Return the [x, y] coordinate for the center point of the cell that contains the specified text.  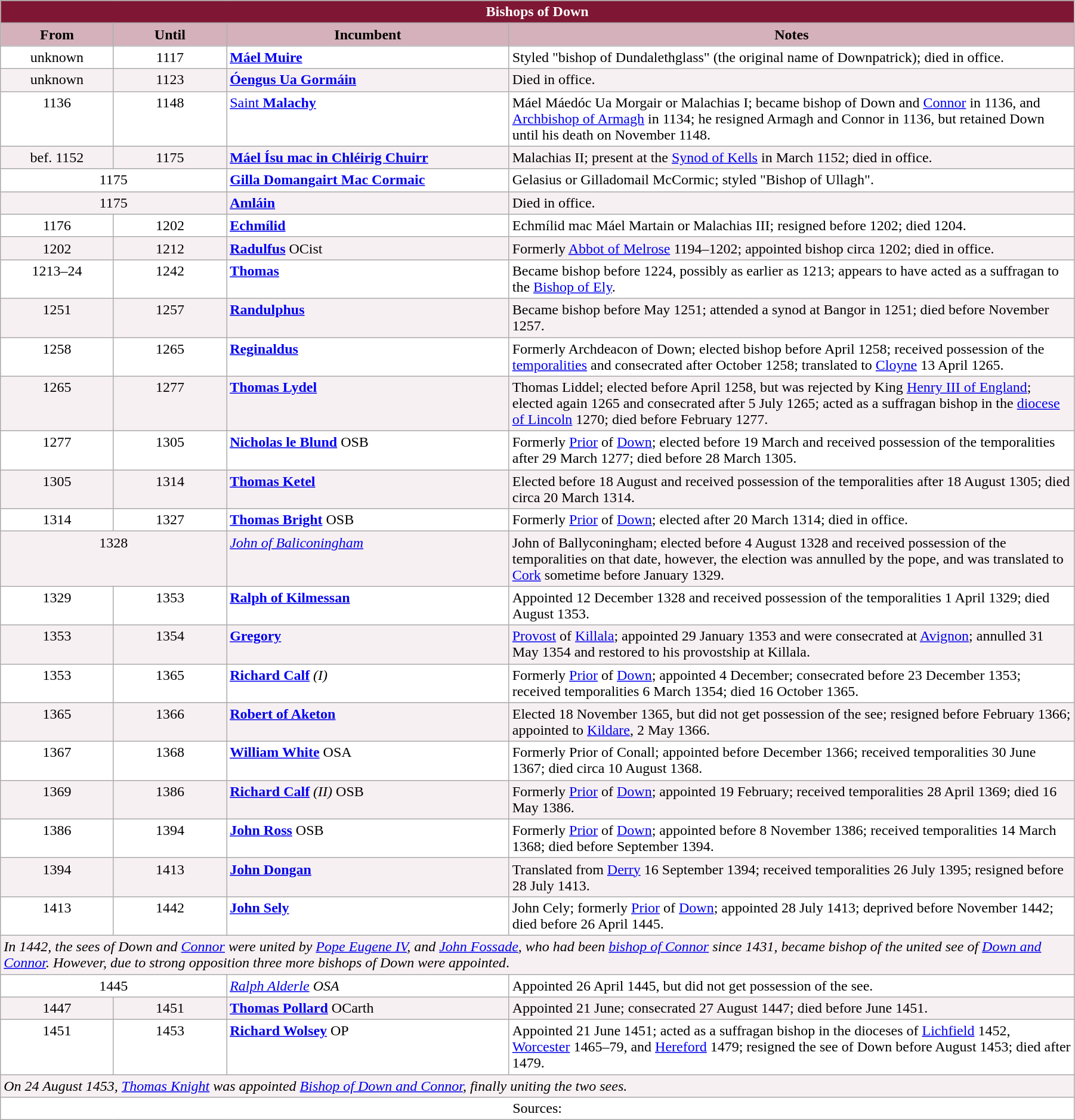
Richard Calf (II) OSB [368, 799]
Nicholas le Blund OSB [368, 451]
Gelasius or Gilladomail McCormic; styled "Bishop of Ullagh". [791, 180]
1212 [169, 248]
1213–24 [57, 279]
Formerly Prior of Down; elected after 20 March 1314; died in office. [791, 520]
Translated from Derry 16 September 1394; received temporalities 26 July 1395; resigned before 28 July 1413. [791, 877]
Formerly Prior of Conall; appointed before December 1366; received temporalities 30 June 1367; died circa 10 August 1368. [791, 761]
William White OSA [368, 761]
1136 [57, 119]
Randulphus [368, 317]
Máel Muire [368, 57]
1329 [57, 606]
Robert of Aketon [368, 722]
Richard Wolsey OP [368, 1047]
Saint Malachy [368, 119]
Formerly Prior of Down; elected before 19 March and received possession of the temporalities after 29 March 1277; died before 28 March 1305. [791, 451]
1367 [57, 761]
Echmílid mac Máel Martain or Malachias III; resigned before 1202; died 1204. [791, 225]
Thomas Lydel [368, 404]
1328 [113, 559]
Styled "bishop of Dundalethglass" (the original name of Downpatrick); died in office. [791, 57]
Echmílid [368, 225]
1258 [57, 357]
1117 [169, 57]
Bishops of Down [537, 12]
1369 [57, 799]
From [57, 35]
1442 [169, 916]
Thomas Pollard OCarth [368, 1008]
Máel Ísu mac in Chléirig Chuirr [368, 157]
Incumbent [368, 35]
Elected 18 November 1365, but did not get possession of the see; resigned before February 1366; appointed to Kildare, 2 May 1366. [791, 722]
Ralph Alderle OSA [368, 986]
1251 [57, 317]
1327 [169, 520]
Formerly Prior of Down; appointed 4 December; consecrated before 23 December 1353; received temporalities 6 March 1354; died 16 October 1365. [791, 683]
John Ross OSB [368, 839]
Appointed 12 December 1328 and received possession of the temporalities 1 April 1329; died August 1353. [791, 606]
Thomas [368, 279]
Appointed 21 June; consecrated 27 August 1447; died before June 1451. [791, 1008]
John Sely [368, 916]
Richard Calf (I) [368, 683]
Thomas Ketel [368, 489]
1368 [169, 761]
Formerly Prior of Down; appointed before 8 November 1386; received temporalities 14 March 1368; died before September 1394. [791, 839]
Sources: [537, 1109]
Became bishop before 1224, possibly as earlier as 1213; appears to have acted as a suffragan to the Bishop of Ely. [791, 279]
Reginaldus [368, 357]
Gilla Domangairt Mac Cormaic [368, 180]
Malachias II; present at the Synod of Kells in March 1152; died in office. [791, 157]
John Cely; formerly Prior of Down; appointed 28 July 1413; deprived before November 1442; died before 26 April 1445. [791, 916]
1176 [57, 225]
1366 [169, 722]
Appointed 26 April 1445, but did not get possession of the see. [791, 986]
Gregory [368, 644]
On 24 August 1453, Thomas Knight was appointed Bishop of Down and Connor, finally uniting the two sees. [537, 1086]
1123 [169, 80]
Until [169, 35]
bef. 1152 [57, 157]
Provost of Killala; appointed 29 January 1353 and were consecrated at Avignon; annulled 31 May 1354 and restored to his provostship at Killala. [791, 644]
Thomas Bright OSB [368, 520]
Radulfus OCist [368, 248]
1354 [169, 644]
1445 [113, 986]
Ralph of Kilmessan [368, 606]
John of Baliconingham [368, 559]
1257 [169, 317]
John Dongan [368, 877]
1148 [169, 119]
Became bishop before May 1251; attended a synod at Bangor in 1251; died before November 1257. [791, 317]
Notes [791, 35]
Formerly Prior of Down; appointed 19 February; received temporalities 28 April 1369; died 16 May 1386. [791, 799]
Amláin [368, 203]
Óengus Ua Gormáin [368, 80]
1242 [169, 279]
Elected before 18 August and received possession of the temporalities after 18 August 1305; died circa 20 March 1314. [791, 489]
1453 [169, 1047]
1447 [57, 1008]
Formerly Abbot of Melrose 1194–1202; appointed bishop circa 1202; died in office. [791, 248]
